Find where the given text appears and provide that cell's center as [X, Y] coordinate. 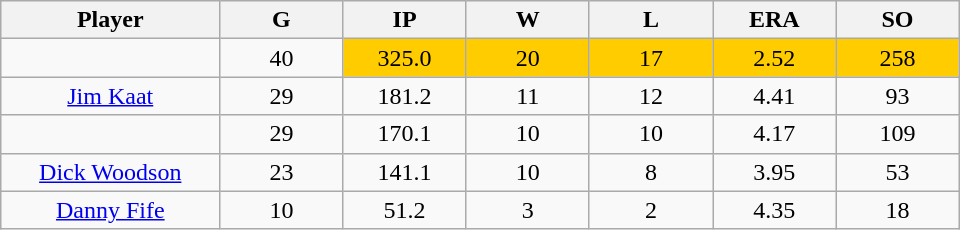
258 [898, 58]
4.41 [774, 96]
4.17 [774, 134]
2 [650, 210]
325.0 [404, 58]
141.1 [404, 172]
18 [898, 210]
8 [650, 172]
SO [898, 20]
W [528, 20]
170.1 [404, 134]
IP [404, 20]
3 [528, 210]
181.2 [404, 96]
2.52 [774, 58]
53 [898, 172]
23 [282, 172]
40 [282, 58]
20 [528, 58]
Player [110, 20]
Danny Fife [110, 210]
L [650, 20]
4.35 [774, 210]
Dick Woodson [110, 172]
93 [898, 96]
11 [528, 96]
Jim Kaat [110, 96]
17 [650, 58]
ERA [774, 20]
3.95 [774, 172]
G [282, 20]
109 [898, 134]
12 [650, 96]
51.2 [404, 210]
